Return (X, Y) of the center of cell containing provided text 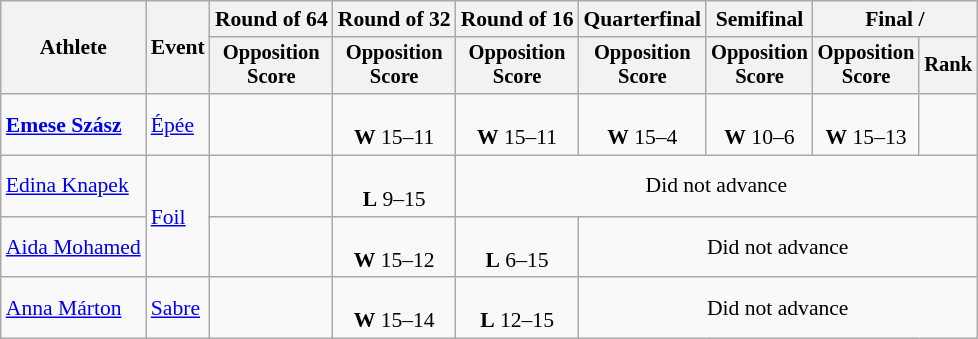
Quarterfinal (643, 19)
W 10–6 (760, 124)
Épée (178, 124)
Aida Mohamed (74, 248)
Emese Szász (74, 124)
Round of 16 (518, 19)
Event (178, 48)
Sabre (178, 308)
Semifinal (760, 19)
L 6–15 (518, 248)
Rank (948, 66)
W 15–4 (643, 124)
Edina Knapek (74, 186)
Round of 64 (272, 19)
W 15–12 (394, 248)
L 12–15 (518, 308)
L 9–15 (394, 186)
Anna Márton (74, 308)
W 15–13 (866, 124)
Final / (895, 19)
Foil (178, 217)
W 15–14 (394, 308)
Athlete (74, 48)
Round of 32 (394, 19)
